Provide the (x, y) coordinate of the cell's center where the given text is located.  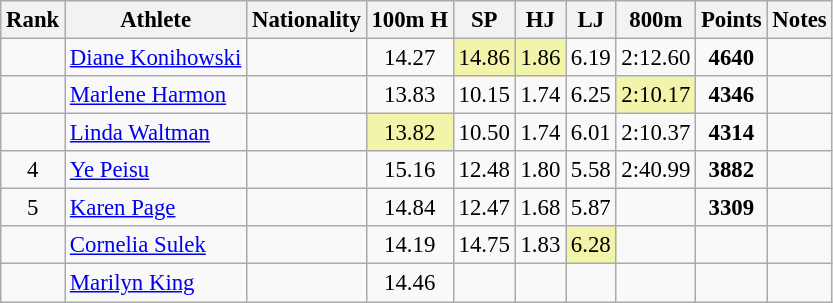
15.16 (410, 170)
5 (33, 208)
1.68 (540, 208)
Points (732, 20)
Marilyn King (156, 283)
HJ (540, 20)
10.50 (484, 133)
6.19 (591, 58)
14.19 (410, 245)
1.80 (540, 170)
100m H (410, 20)
2:10.37 (656, 133)
14.27 (410, 58)
6.25 (591, 95)
2:10.17 (656, 95)
1.86 (540, 58)
13.83 (410, 95)
Nationality (306, 20)
3882 (732, 170)
4 (33, 170)
Karen Page (156, 208)
5.58 (591, 170)
LJ (591, 20)
12.47 (484, 208)
12.48 (484, 170)
Cornelia Sulek (156, 245)
Linda Waltman (156, 133)
6.28 (591, 245)
6.01 (591, 133)
Athlete (156, 20)
2:12.60 (656, 58)
Ye Peisu (156, 170)
5.87 (591, 208)
14.86 (484, 58)
3309 (732, 208)
800m (656, 20)
14.75 (484, 245)
SP (484, 20)
2:40.99 (656, 170)
Diane Konihowski (156, 58)
4314 (732, 133)
14.84 (410, 208)
Rank (33, 20)
Notes (800, 20)
10.15 (484, 95)
1.83 (540, 245)
14.46 (410, 283)
13.82 (410, 133)
Marlene Harmon (156, 95)
4640 (732, 58)
4346 (732, 95)
